Return the [X, Y] coordinate for the center point of the cell that contains the specified text.  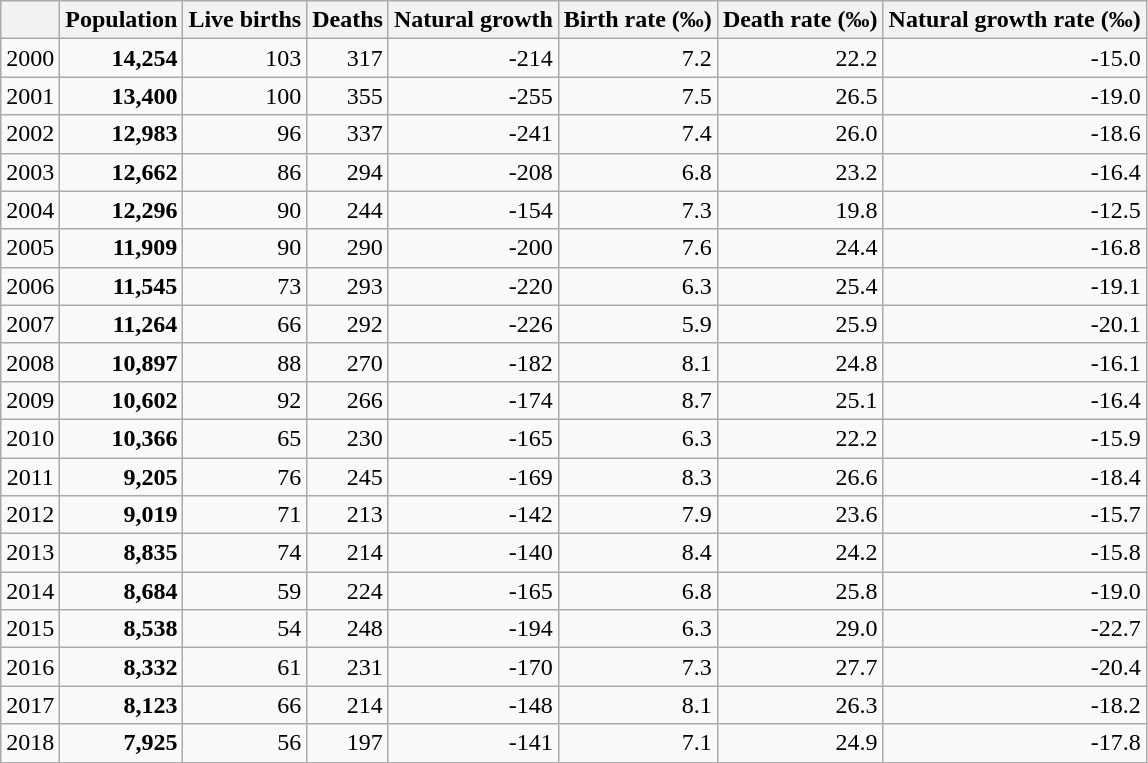
27.7 [800, 667]
25.4 [800, 286]
25.9 [800, 324]
213 [348, 515]
61 [245, 667]
-16.1 [1014, 362]
2011 [30, 477]
Live births [245, 20]
8.3 [638, 477]
-140 [473, 553]
-170 [473, 667]
26.3 [800, 705]
25.8 [800, 591]
-19.1 [1014, 286]
-142 [473, 515]
2017 [30, 705]
7.4 [638, 134]
266 [348, 400]
Birth rate (‰) [638, 20]
Deaths [348, 20]
2012 [30, 515]
Natural growth [473, 20]
2013 [30, 553]
244 [348, 210]
8,538 [122, 629]
2003 [30, 172]
Natural growth rate (‰) [1014, 20]
293 [348, 286]
245 [348, 477]
2004 [30, 210]
-15.9 [1014, 438]
2008 [30, 362]
8,684 [122, 591]
-182 [473, 362]
19.8 [800, 210]
73 [245, 286]
8.4 [638, 553]
12,983 [122, 134]
29.0 [800, 629]
12,296 [122, 210]
2018 [30, 743]
26.6 [800, 477]
8,332 [122, 667]
23.2 [800, 172]
9,205 [122, 477]
26.0 [800, 134]
10,366 [122, 438]
-255 [473, 96]
24.8 [800, 362]
294 [348, 172]
224 [348, 591]
-148 [473, 705]
-18.2 [1014, 705]
24.9 [800, 743]
197 [348, 743]
292 [348, 324]
-15.7 [1014, 515]
11,264 [122, 324]
86 [245, 172]
337 [348, 134]
270 [348, 362]
Population [122, 20]
2010 [30, 438]
7.9 [638, 515]
14,254 [122, 58]
-214 [473, 58]
76 [245, 477]
54 [245, 629]
-22.7 [1014, 629]
11,909 [122, 248]
-141 [473, 743]
248 [348, 629]
2014 [30, 591]
-20.1 [1014, 324]
7.5 [638, 96]
9,019 [122, 515]
25.1 [800, 400]
103 [245, 58]
-15.0 [1014, 58]
7.2 [638, 58]
290 [348, 248]
7,925 [122, 743]
13,400 [122, 96]
-18.4 [1014, 477]
-220 [473, 286]
74 [245, 553]
-194 [473, 629]
26.5 [800, 96]
-241 [473, 134]
8,835 [122, 553]
11,545 [122, 286]
2005 [30, 248]
-226 [473, 324]
2002 [30, 134]
-15.8 [1014, 553]
-174 [473, 400]
71 [245, 515]
2016 [30, 667]
24.4 [800, 248]
10,602 [122, 400]
2006 [30, 286]
2007 [30, 324]
-12.5 [1014, 210]
231 [348, 667]
230 [348, 438]
88 [245, 362]
96 [245, 134]
2015 [30, 629]
10,897 [122, 362]
-17.8 [1014, 743]
100 [245, 96]
65 [245, 438]
-200 [473, 248]
92 [245, 400]
7.1 [638, 743]
Death rate (‰) [800, 20]
8,123 [122, 705]
-169 [473, 477]
7.6 [638, 248]
12,662 [122, 172]
317 [348, 58]
2001 [30, 96]
-20.4 [1014, 667]
24.2 [800, 553]
8.7 [638, 400]
2000 [30, 58]
-208 [473, 172]
5.9 [638, 324]
-154 [473, 210]
2009 [30, 400]
59 [245, 591]
56 [245, 743]
23.6 [800, 515]
-18.6 [1014, 134]
355 [348, 96]
-16.8 [1014, 248]
